Provide the [x, y] coordinate of the cell's center where the given text is located.  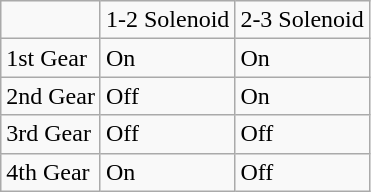
1-2 Solenoid [167, 20]
2-3 Solenoid [302, 20]
2nd Gear [51, 96]
3rd Gear [51, 134]
4th Gear [51, 172]
1st Gear [51, 58]
